Return the (x, y) coordinate for the center point of the cell that contains the specified text.  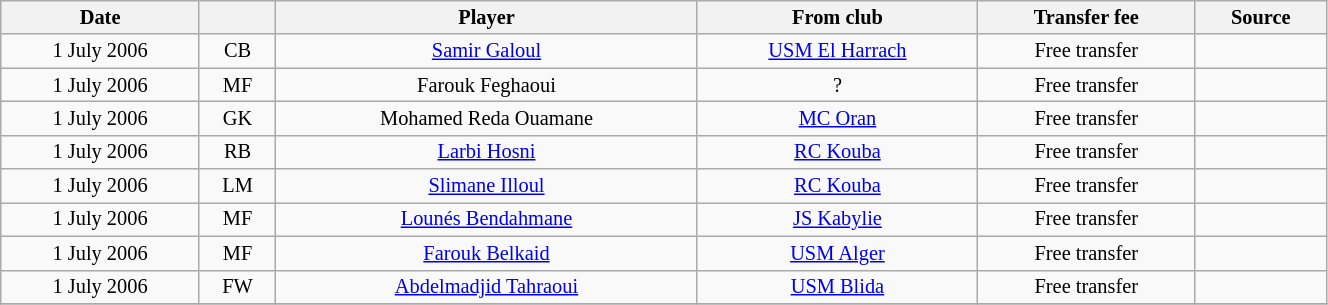
USM Blida (837, 287)
Samir Galoul (487, 51)
Slimane Illoul (487, 186)
Farouk Feghaoui (487, 85)
Farouk Belkaid (487, 253)
GK (237, 118)
LM (237, 186)
USM El Harrach (837, 51)
From club (837, 17)
Mohamed Reda Ouamane (487, 118)
Date (100, 17)
CB (237, 51)
Source (1260, 17)
Transfer fee (1087, 17)
MC Oran (837, 118)
FW (237, 287)
RB (237, 152)
Player (487, 17)
? (837, 85)
Lounés Bendahmane (487, 219)
Abdelmadjid Tahraoui (487, 287)
Larbi Hosni (487, 152)
JS Kabylie (837, 219)
USM Alger (837, 253)
